Pinpoint the cell where the given text exists, returning its (X, Y) midpoint coordinate. 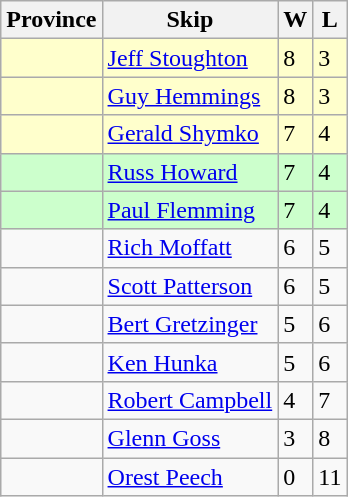
L (330, 20)
Rich Moffatt (190, 248)
Orest Peech (190, 477)
Bert Gretzinger (190, 324)
W (296, 20)
Russ Howard (190, 172)
Province (52, 20)
Scott Patterson (190, 286)
Gerald Shymko (190, 134)
11 (330, 477)
Guy Hemmings (190, 96)
Jeff Stoughton (190, 58)
0 (296, 477)
Ken Hunka (190, 362)
Glenn Goss (190, 438)
Skip (190, 20)
Paul Flemming (190, 210)
Robert Campbell (190, 400)
